Output the (x, y) coordinate of the center of the cell containing the given text.  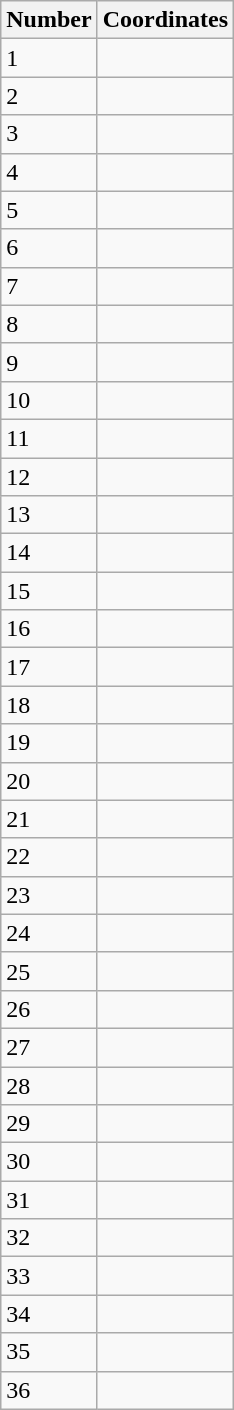
24 (49, 933)
12 (49, 477)
5 (49, 210)
15 (49, 591)
35 (49, 1352)
27 (49, 1047)
Coordinates (165, 20)
4 (49, 172)
20 (49, 781)
11 (49, 438)
9 (49, 362)
29 (49, 1124)
33 (49, 1276)
13 (49, 515)
17 (49, 667)
30 (49, 1162)
14 (49, 553)
8 (49, 324)
25 (49, 971)
6 (49, 248)
22 (49, 857)
16 (49, 629)
31 (49, 1200)
7 (49, 286)
26 (49, 1009)
Number (49, 20)
36 (49, 1390)
2 (49, 96)
32 (49, 1238)
10 (49, 400)
3 (49, 134)
34 (49, 1314)
28 (49, 1085)
19 (49, 743)
21 (49, 819)
23 (49, 895)
1 (49, 58)
18 (49, 705)
